Scan for the cell matching the given text and deliver its [X, Y] coordinate at center. 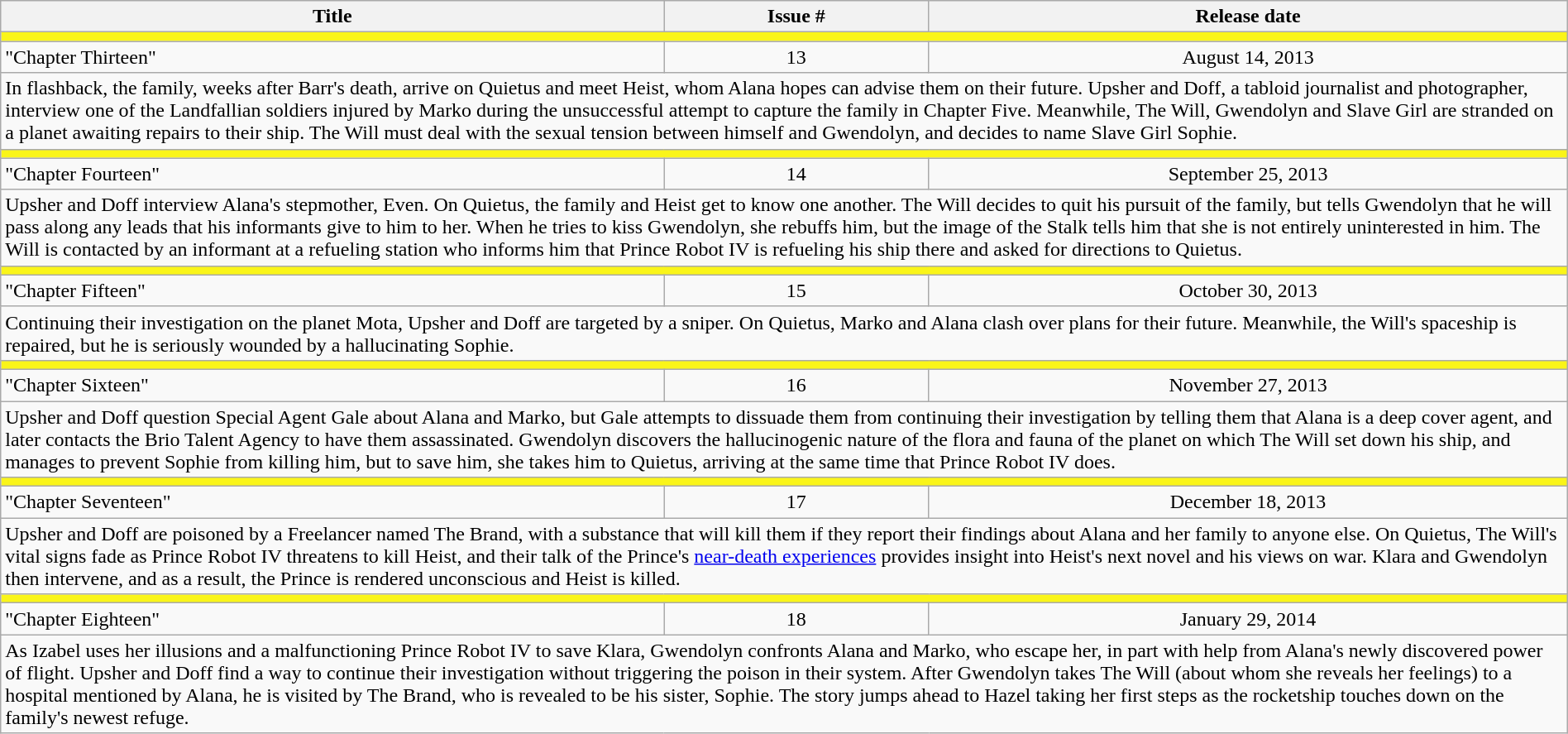
December 18, 2013 [1248, 502]
13 [796, 57]
18 [796, 619]
October 30, 2013 [1248, 290]
January 29, 2014 [1248, 619]
Title [332, 17]
14 [796, 174]
Release date [1248, 17]
"Chapter Fourteen" [332, 174]
"Chapter Fifteen" [332, 290]
August 14, 2013 [1248, 57]
15 [796, 290]
Issue # [796, 17]
16 [796, 385]
"Chapter Eighteen" [332, 619]
"Chapter Thirteen" [332, 57]
"Chapter Seventeen" [332, 502]
"Chapter Sixteen" [332, 385]
November 27, 2013 [1248, 385]
17 [796, 502]
September 25, 2013 [1248, 174]
